Return [x, y] of the center of cell containing provided text 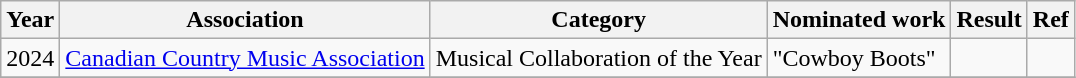
Nominated work [859, 20]
Ref [1050, 20]
Category [598, 20]
Musical Collaboration of the Year [598, 58]
"Cowboy Boots" [859, 58]
Canadian Country Music Association [245, 58]
Association [245, 20]
2024 [30, 58]
Result [989, 20]
Year [30, 20]
